Output the [X, Y] coordinate of the center of the cell containing the given text.  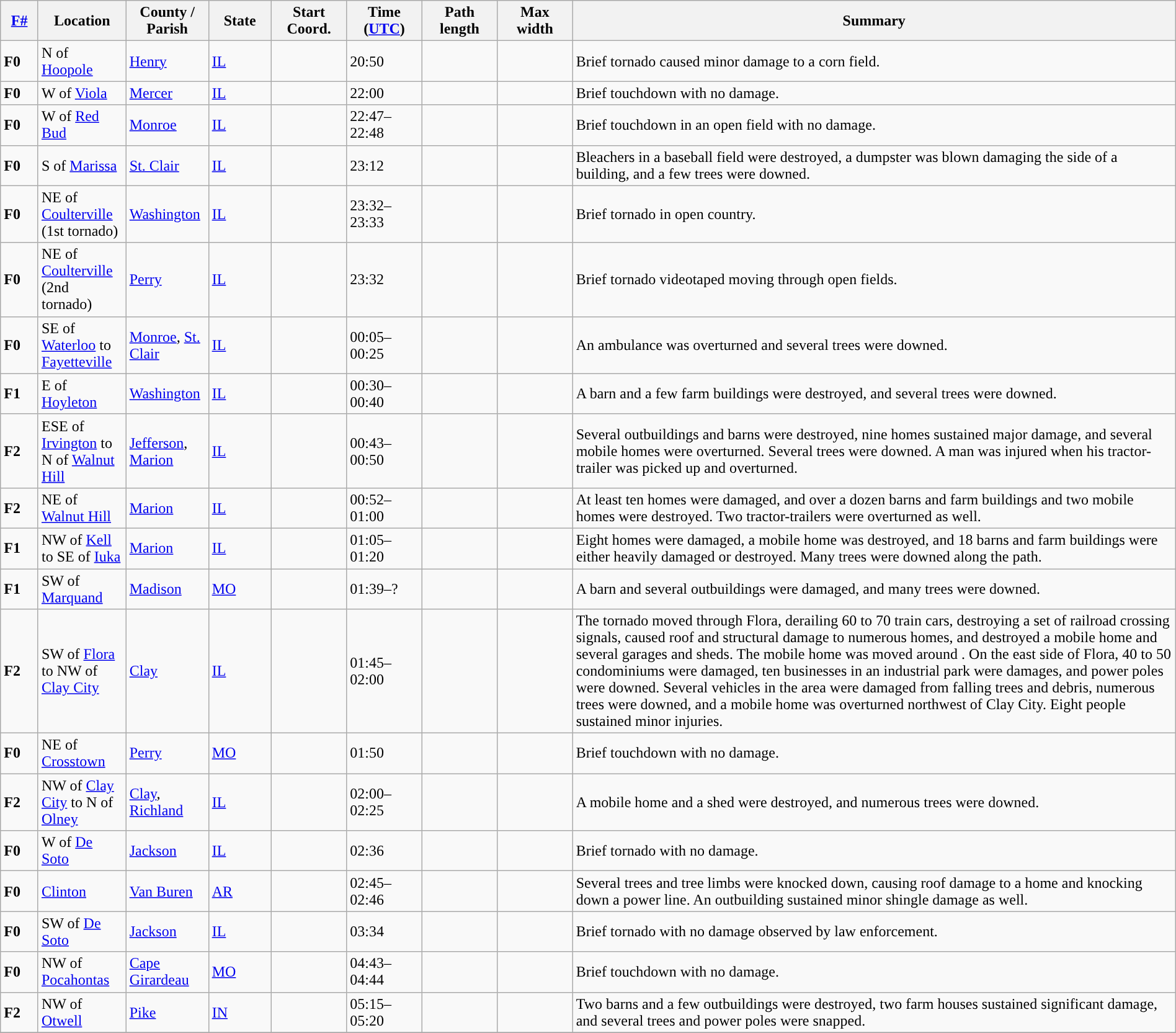
Brief tornado caused minor damage to a corn field. [874, 61]
04:43–04:44 [385, 972]
SE of Waterloo to Fayetteville [82, 345]
00:30–00:40 [385, 393]
03:34 [385, 932]
Location [82, 21]
SW of De Soto [82, 932]
01:05–01:20 [385, 548]
23:32 [385, 279]
SW of Marquand [82, 588]
Time (UTC) [385, 21]
22:00 [385, 93]
Brief tornado in open country. [874, 214]
St. Clair [167, 165]
Pike [167, 1013]
20:50 [385, 61]
Bleachers in a baseball field were destroyed, a dumpster was blown damaging the side of a building, and a few trees were downed. [874, 165]
NW of Kell to SE of Iuka [82, 548]
A mobile home and a shed were destroyed, and numerous trees were downed. [874, 802]
NW of Clay City to N of Olney [82, 802]
23:32–23:33 [385, 214]
NE of Coulterville (1st tornado) [82, 214]
W of Red Bud [82, 125]
23:12 [385, 165]
Van Buren [167, 891]
State [239, 21]
22:47–22:48 [385, 125]
Path length [459, 21]
NW of Otwell [82, 1013]
N of Hoopole [82, 61]
Brief touchdown in an open field with no damage. [874, 125]
SW of Flora to NW of Clay City [82, 671]
E of Hoyleton [82, 393]
S of Marissa [82, 165]
Clay, Richland [167, 802]
W of De Soto [82, 851]
Jefferson, Marion [167, 450]
Max width [535, 21]
Monroe, St. Clair [167, 345]
Summary [874, 21]
01:45–02:00 [385, 671]
AR [239, 891]
Brief tornado videotaped moving through open fields. [874, 279]
00:05–00:25 [385, 345]
Clinton [82, 891]
A barn and a few farm buildings were destroyed, and several trees were downed. [874, 393]
Brief tornado with no damage. [874, 851]
An ambulance was overturned and several trees were downed. [874, 345]
NE of Crosstown [82, 753]
05:15–05:20 [385, 1013]
NW of Pocahontas [82, 972]
Start Coord. [309, 21]
02:45–02:46 [385, 891]
Clay [167, 671]
02:36 [385, 851]
Madison [167, 588]
01:50 [385, 753]
01:39–? [385, 588]
Cape Girardeau [167, 972]
ESE of Irvington to N of Walnut Hill [82, 450]
Henry [167, 61]
County / Parish [167, 21]
F# [20, 21]
Mercer [167, 93]
IN [239, 1013]
Two barns and a few outbuildings were destroyed, two farm houses sustained significant damage, and several trees and power poles were snapped. [874, 1013]
NE of Coulterville (2nd tornado) [82, 279]
00:52–01:00 [385, 508]
A barn and several outbuildings were damaged, and many trees were downed. [874, 588]
02:00–02:25 [385, 802]
00:43–00:50 [385, 450]
Brief tornado with no damage observed by law enforcement. [874, 932]
NE of Walnut Hill [82, 508]
W of Viola [82, 93]
Monroe [167, 125]
